Locate the cell with the specified text and output its (X, Y) center coordinate. 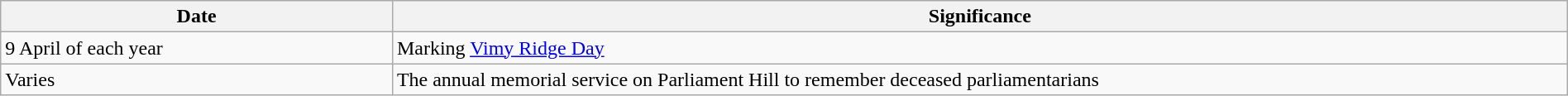
Significance (979, 17)
The annual memorial service on Parliament Hill to remember deceased parliamentarians (979, 79)
Marking Vimy Ridge Day (979, 48)
9 April of each year (197, 48)
Varies (197, 79)
Date (197, 17)
